Extract the [X, Y] coordinate from the center of the cell holding the provided text.  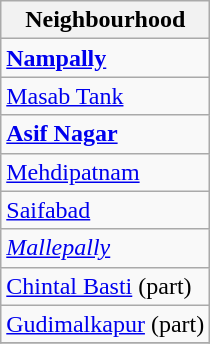
Nampally [106, 58]
Mallepally [106, 248]
Neighbourhood [106, 20]
Gudimalkapur (part) [106, 324]
Asif Nagar [106, 134]
Masab Tank [106, 96]
Mehdipatnam [106, 172]
Chintal Basti (part) [106, 286]
Saifabad [106, 210]
